Return (X, Y) of the center of cell containing provided text 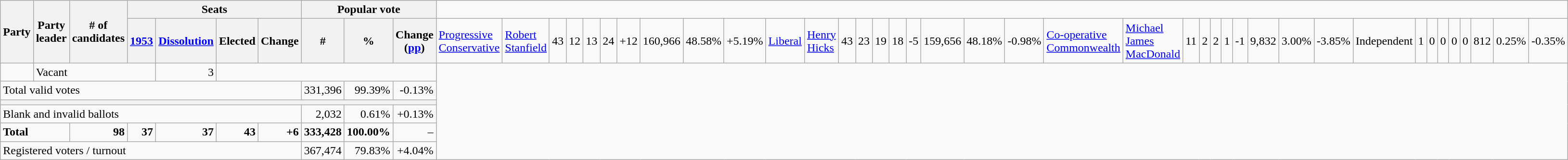
Party leader (51, 32)
-0.98% (1024, 41)
3 (186, 72)
# ofcandidates (98, 32)
Seats (215, 10)
12 (575, 41)
Total valid votes (151, 90)
-0.35% (1548, 41)
Popular vote (369, 10)
98 (98, 132)
+5.19% (745, 41)
0.61% (369, 114)
Henry Hicks (821, 41)
0.25% (1511, 41)
Elected (237, 41)
Liberal (785, 41)
48.18% (985, 41)
Change (280, 41)
Robert Stanfield (526, 41)
Co-operative Commonwealth (1083, 41)
9,832 (1263, 41)
+4.04% (414, 150)
2,032 (322, 114)
160,966 (661, 41)
23 (864, 41)
Independent (1384, 41)
79.83% (369, 150)
159,656 (942, 41)
11 (1191, 41)
Party (17, 32)
331,396 (322, 90)
Total (35, 132)
100.00% (369, 132)
Michael James MacDonald (1153, 41)
-5 (913, 41)
# (322, 41)
19 (881, 41)
13 (592, 41)
18 (898, 41)
812 (1482, 41)
Change (pp) (414, 41)
+12 (629, 41)
+6 (280, 132)
-1 (1240, 41)
367,474 (322, 150)
333,428 (322, 132)
-0.13% (414, 90)
Dissolution (186, 41)
3.00% (1297, 41)
– (414, 132)
24 (608, 41)
% (369, 41)
Progressive Conservative (469, 41)
Registered voters / turnout (151, 150)
Vacant (94, 72)
99.39% (369, 90)
Blank and invalid ballots (151, 114)
1953 (141, 41)
+0.13% (414, 114)
-3.85% (1333, 41)
48.58% (704, 41)
